Search for the cell housing the specified text and yield its [x, y] center coordinate. 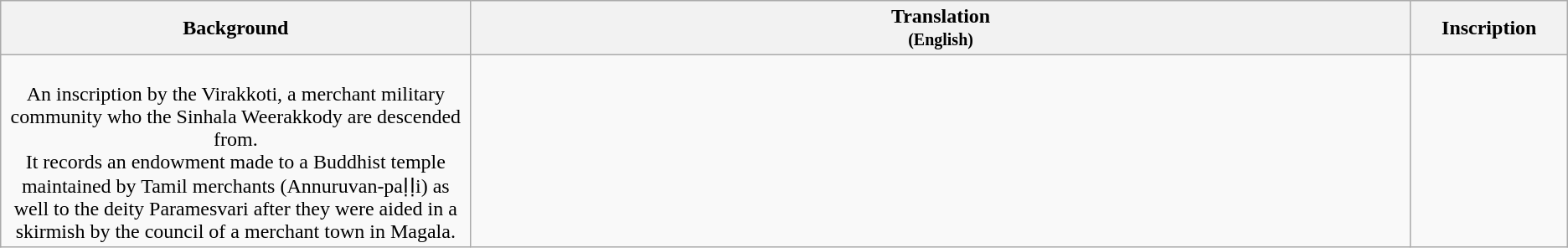
Inscription [1489, 28]
Translation(English) [941, 28]
Background [236, 28]
